Return [X, Y] of the center of cell containing provided text 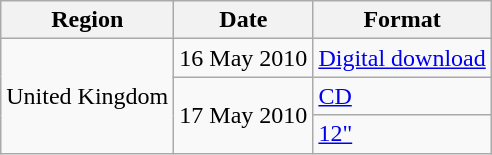
United Kingdom [88, 96]
16 May 2010 [244, 58]
Region [88, 20]
12" [402, 134]
Format [402, 20]
Date [244, 20]
Digital download [402, 58]
CD [402, 96]
17 May 2010 [244, 115]
